Scan for the cell matching the given text and deliver its (X, Y) coordinate at center. 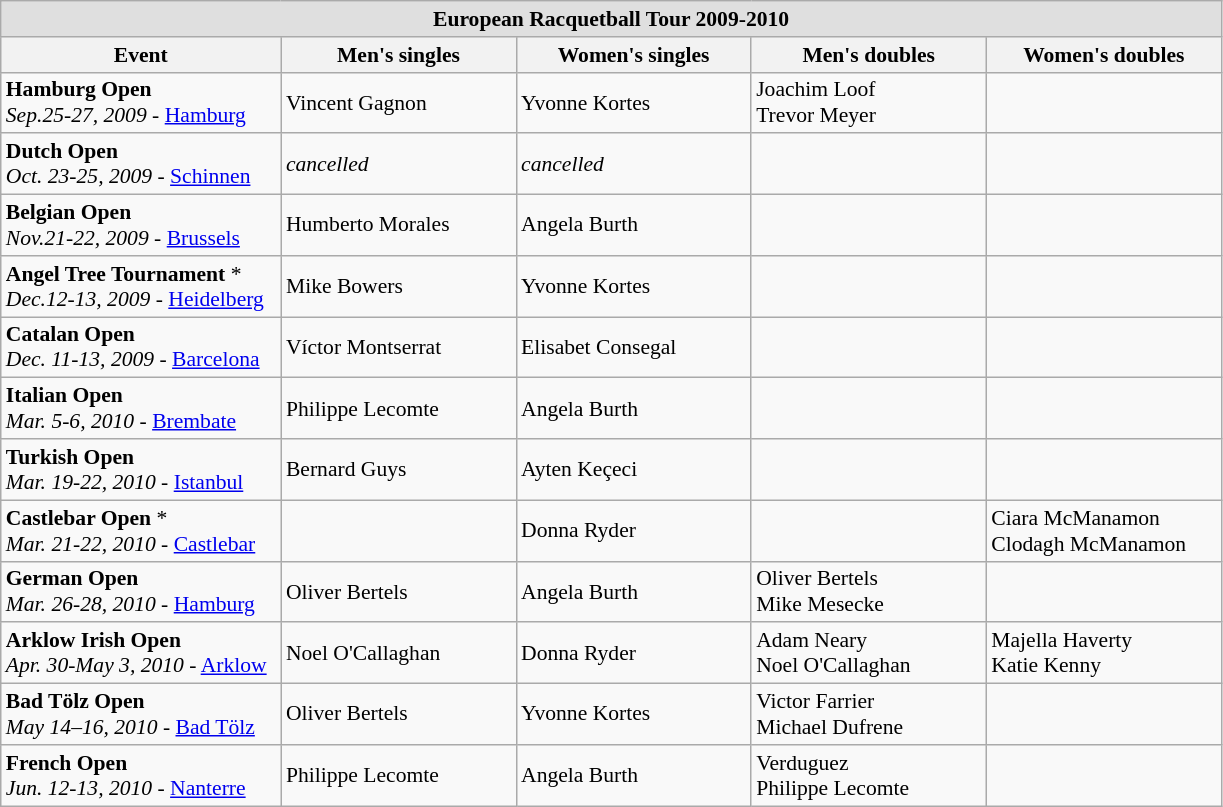
Mike Bowers (398, 286)
French Open Jun. 12-13, 2010 - Nanterre (141, 776)
Joachim Loof Trevor Meyer (868, 102)
Men's singles (398, 55)
Hamburg Open Sep.25-27, 2009 - Hamburg (141, 102)
Event (141, 55)
Verduguez Philippe Lecomte (868, 776)
Oliver Bertels Mike Mesecke (868, 592)
Belgian Open Nov.21-22, 2009 - Brussels (141, 226)
Women's singles (634, 55)
Arklow Irish Open Apr. 30-May 3, 2010 - Arklow (141, 654)
Humberto Morales (398, 226)
Vincent Gagnon (398, 102)
Women's doubles (1104, 55)
Adam Neary Noel O'Callaghan (868, 654)
Majella Haverty Katie Kenny (1104, 654)
Víctor Montserrat (398, 348)
Turkish Open Mar. 19-22, 2010 - Istanbul (141, 470)
Italian Open Mar. 5-6, 2010 - Brembate (141, 408)
Ayten Keçeci (634, 470)
Victor Farrier Michael Dufrene (868, 714)
Castlebar Open * Mar. 21-22, 2010 - Castlebar (141, 530)
Dutch OpenOct. 23-25, 2009 - Schinnen (141, 164)
Angel Tree Tournament * Dec.12-13, 2009 - Heidelberg (141, 286)
Elisabet Consegal (634, 348)
German Open Mar. 26-28, 2010 - Hamburg (141, 592)
Bernard Guys (398, 470)
Ciara McManamon Clodagh McManamon (1104, 530)
Men's doubles (868, 55)
Noel O'Callaghan (398, 654)
Bad Tölz Open May 14–16, 2010 - Bad Tölz (141, 714)
European Racquetball Tour 2009-2010 (612, 19)
Catalan Open Dec. 11-13, 2009 - Barcelona (141, 348)
